Output the [x, y] coordinate of the center of the cell containing the given text.  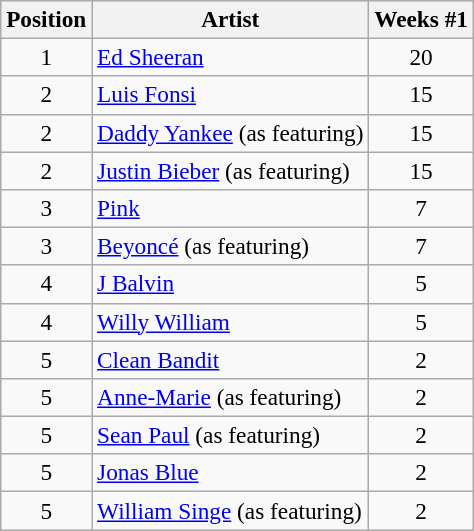
Jonas Blue [230, 473]
William Singe (as featuring) [230, 510]
Position [46, 19]
Willy William [230, 322]
Ed Sheeran [230, 57]
Justin Bieber (as featuring) [230, 170]
Artist [230, 19]
Luis Fonsi [230, 95]
20 [422, 57]
1 [46, 57]
J Balvin [230, 284]
Daddy Yankee (as featuring) [230, 133]
Anne-Marie (as featuring) [230, 397]
Pink [230, 208]
Clean Bandit [230, 359]
Sean Paul (as featuring) [230, 435]
Weeks #1 [422, 19]
Beyoncé (as featuring) [230, 246]
